Find where the given text appears and provide that cell's center as [X, Y] coordinate. 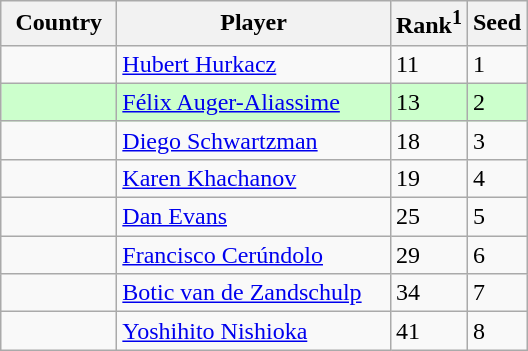
Yoshihito Nishioka [254, 331]
Diego Schwartzman [254, 140]
Hubert Hurkacz [254, 64]
34 [428, 293]
3 [496, 140]
18 [428, 140]
8 [496, 331]
1 [496, 64]
Francisco Cerúndolo [254, 255]
Player [254, 24]
29 [428, 255]
25 [428, 217]
Rank1 [428, 24]
Country [59, 24]
5 [496, 217]
11 [428, 64]
7 [496, 293]
2 [496, 102]
19 [428, 178]
Botic van de Zandschulp [254, 293]
6 [496, 255]
4 [496, 178]
Karen Khachanov [254, 178]
41 [428, 331]
Félix Auger-Aliassime [254, 102]
Dan Evans [254, 217]
13 [428, 102]
Seed [496, 24]
